Return the [x, y] coordinate for the center point of the cell that contains the specified text.  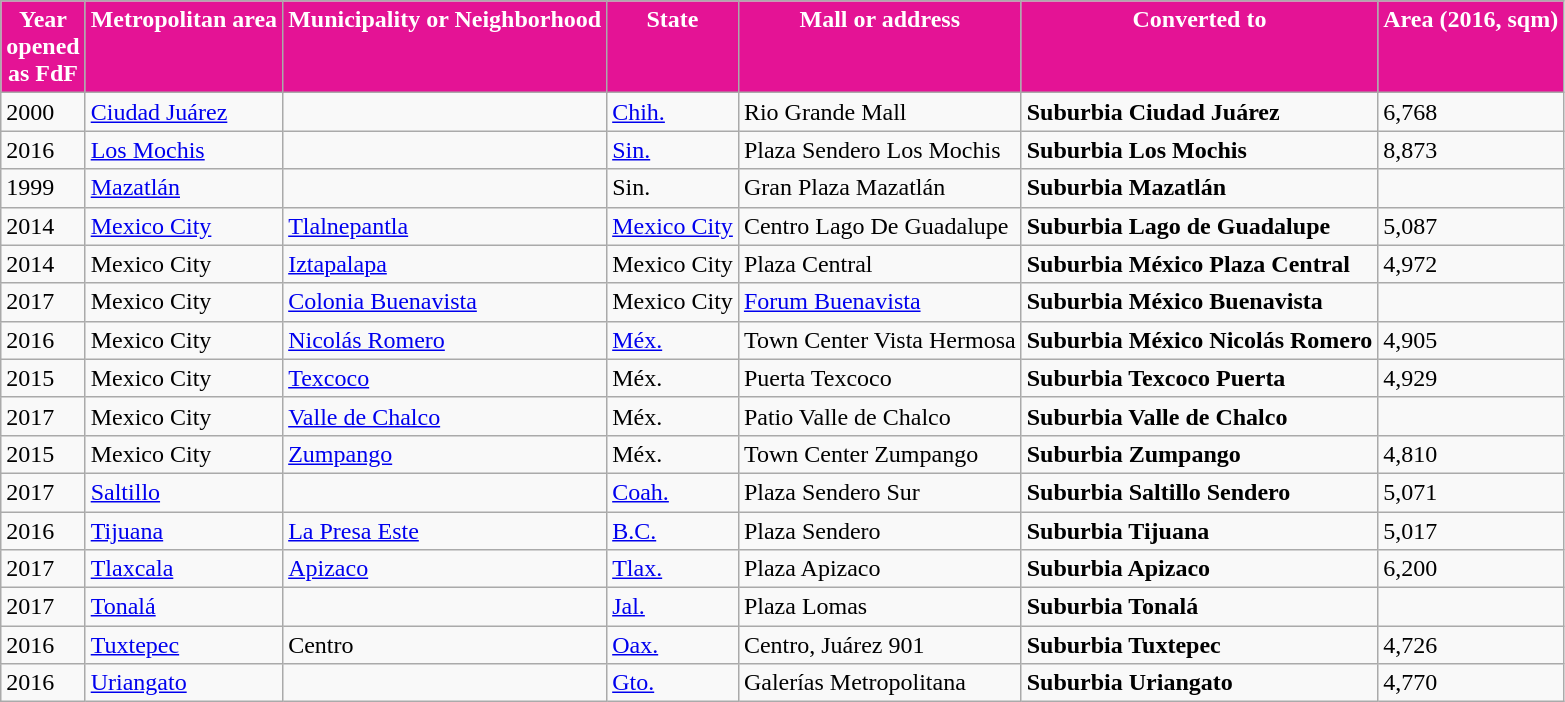
La Presa Este [445, 531]
Suburbia México Nicolás Romero [1200, 340]
Centro [445, 645]
Rio Grande Mall [880, 112]
Ciudad Juárez [184, 112]
Mazatlán [184, 188]
Tuxtepec [184, 645]
Metropolitan area [184, 47]
Iztapalapa [445, 264]
Plaza Lomas [880, 607]
Apizaco [445, 569]
Patio Valle de Chalco [880, 416]
Converted to [1200, 47]
Chih. [673, 112]
Suburbia Tijuana [1200, 531]
Gran Plaza Mazatlán [880, 188]
Yearopenedas FdF [43, 47]
5,087 [1471, 226]
Plaza Apizaco [880, 569]
Plaza Sendero Sur [880, 492]
4,726 [1471, 645]
Area (2016, sqm) [1471, 47]
4,972 [1471, 264]
Suburbia Saltillo Sendero [1200, 492]
Tlax. [673, 569]
B.C. [673, 531]
Centro, Juárez 901 [880, 645]
Town Center Zumpango [880, 454]
Suburbia México Buenavista [1200, 302]
Plaza Sendero Los Mochis [880, 150]
4,929 [1471, 378]
Saltillo [184, 492]
Oax. [673, 645]
6,768 [1471, 112]
4,905 [1471, 340]
Forum Buenavista [880, 302]
Suburbia Tonalá [1200, 607]
4,810 [1471, 454]
2000 [43, 112]
Suburbia Lago de Guadalupe [1200, 226]
Coah. [673, 492]
Galerías Metropolitana [880, 683]
Texcoco [445, 378]
Jal. [673, 607]
Suburbia Tuxtepec [1200, 645]
Plaza Sendero [880, 531]
Plaza Central [880, 264]
5,071 [1471, 492]
Colonia Buenavista [445, 302]
Suburbia Mazatlán [1200, 188]
Valle de Chalco [445, 416]
Suburbia Texcoco Puerta [1200, 378]
Suburbia Valle de Chalco [1200, 416]
Uriangato [184, 683]
Nicolás Romero [445, 340]
Tonalá [184, 607]
6,200 [1471, 569]
Tlalnepantla [445, 226]
Gto. [673, 683]
Los Mochis [184, 150]
1999 [43, 188]
State [673, 47]
Puerta Texcoco [880, 378]
Suburbia Apizaco [1200, 569]
Suburbia México Plaza Central [1200, 264]
Mall or address [880, 47]
Suburbia Uriangato [1200, 683]
Tijuana [184, 531]
Suburbia Zumpango [1200, 454]
4,770 [1471, 683]
Town Center Vista Hermosa [880, 340]
Zumpango [445, 454]
5,017 [1471, 531]
Centro Lago De Guadalupe [880, 226]
Tlaxcala [184, 569]
Suburbia Los Mochis [1200, 150]
Municipality or Neighborhood [445, 47]
Suburbia Ciudad Juárez [1200, 112]
8,873 [1471, 150]
